For the text-containing cell, return its midpoint in (x, y) coordinate format. 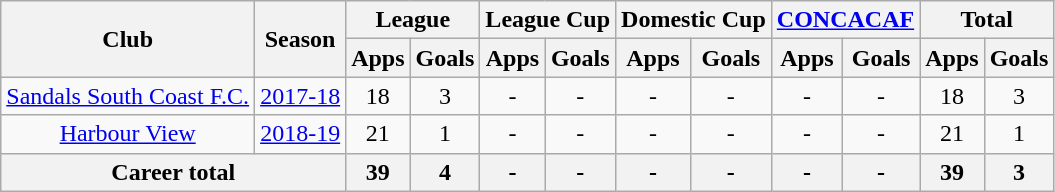
2017-18 (300, 96)
League Cup (548, 20)
Career total (174, 172)
Total (987, 20)
League (413, 20)
Club (128, 39)
Domestic Cup (694, 20)
Harbour View (128, 134)
Season (300, 39)
CONCACAF (845, 20)
2018-19 (300, 134)
Sandals South Coast F.C. (128, 96)
4 (445, 172)
